Output the (x, y) coordinate of the center of the cell containing the given text.  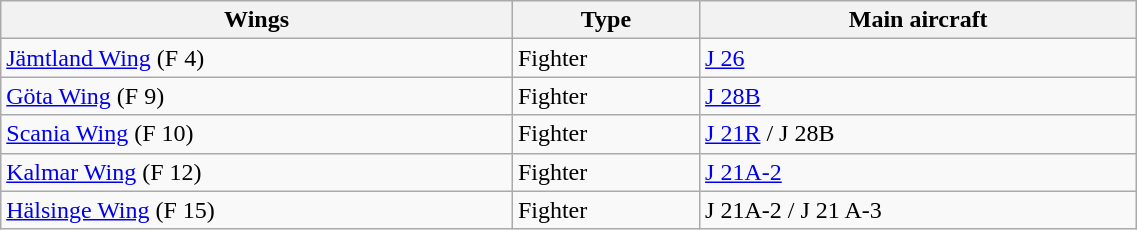
Scania Wing (F 10) (257, 134)
J 28B (918, 96)
Hälsinge Wing (F 15) (257, 210)
Göta Wing (F 9) (257, 96)
Main aircraft (918, 20)
Jämtland Wing (F 4) (257, 58)
Wings (257, 20)
Type (606, 20)
Kalmar Wing (F 12) (257, 172)
J 21A-2 / J 21 A-3 (918, 210)
J 21A-2 (918, 172)
J 26 (918, 58)
J 21R / J 28B (918, 134)
